Output the (X, Y) coordinate of the center of the cell containing the given text.  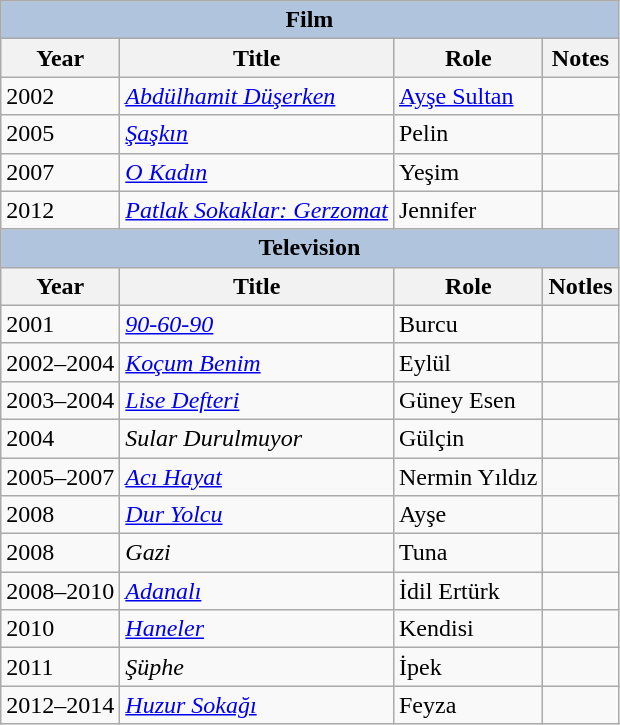
Dur Yolcu (257, 515)
Ayşe (468, 515)
Pelin (468, 134)
Lise Defteri (257, 400)
2012 (60, 210)
Güney Esen (468, 400)
Huzur Sokağı (257, 705)
2007 (60, 172)
O Kadın (257, 172)
90-60-90 (257, 324)
Adanalı (257, 591)
Burcu (468, 324)
Nermin Yıldız (468, 477)
2001 (60, 324)
Abdülhamit Düşerken (257, 96)
2012–2014 (60, 705)
2005–2007 (60, 477)
Notles (580, 286)
2002–2004 (60, 362)
Şüphe (257, 667)
Eylül (468, 362)
Feyza (468, 705)
Koçum Benim (257, 362)
2002 (60, 96)
Tuna (468, 553)
İpek (468, 667)
Jennifer (468, 210)
İdil Ertürk (468, 591)
2011 (60, 667)
Şaşkın (257, 134)
2004 (60, 438)
2003–2004 (60, 400)
2010 (60, 629)
Film (310, 20)
2005 (60, 134)
Patlak Sokaklar: Gerzomat (257, 210)
Kendisi (468, 629)
Gülçin (468, 438)
Television (310, 248)
Gazi (257, 553)
Acı Hayat (257, 477)
Notes (580, 58)
Sular Durulmuyor (257, 438)
Haneler (257, 629)
Ayşe Sultan (468, 96)
Yeşim (468, 172)
2008–2010 (60, 591)
